Determine the [X, Y] coordinate at the center of the cell enclosing the given text.  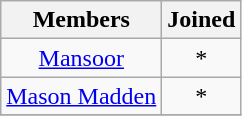
Members [82, 20]
Mason Madden [82, 96]
Mansoor [82, 58]
Joined [202, 20]
